Return the (X, Y) coordinate for the center point of the cell that contains the specified text.  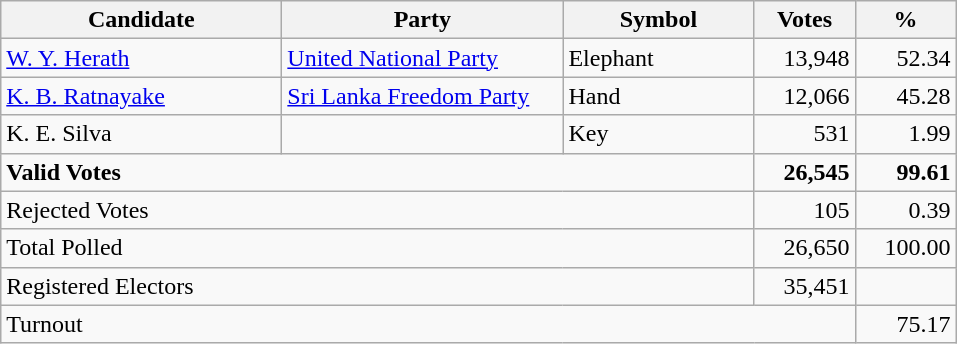
Key (658, 134)
1.99 (906, 134)
Total Polled (378, 248)
12,066 (804, 96)
100.00 (906, 248)
Registered Electors (378, 286)
Party (422, 20)
United National Party (422, 58)
13,948 (804, 58)
45.28 (906, 96)
0.39 (906, 210)
W. Y. Herath (142, 58)
Candidate (142, 20)
26,650 (804, 248)
Sri Lanka Freedom Party (422, 96)
% (906, 20)
Rejected Votes (378, 210)
52.34 (906, 58)
Votes (804, 20)
105 (804, 210)
K. B. Ratnayake (142, 96)
K. E. Silva (142, 134)
99.61 (906, 172)
Valid Votes (378, 172)
Symbol (658, 20)
26,545 (804, 172)
Turnout (428, 324)
Elephant (658, 58)
Hand (658, 96)
35,451 (804, 286)
75.17 (906, 324)
531 (804, 134)
